Extract the [X, Y] coordinate from the center of the cell holding the provided text.  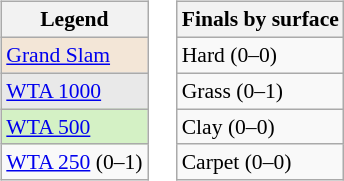
WTA 1000 [74, 91]
Grand Slam [74, 55]
Clay (0–0) [260, 127]
Legend [74, 20]
WTA 500 [74, 127]
Hard (0–0) [260, 55]
Grass (0–1) [260, 91]
Finals by surface [260, 20]
Carpet (0–0) [260, 162]
WTA 250 (0–1) [74, 162]
